Determine the (x, y) coordinate at the center of the cell enclosing the given text.  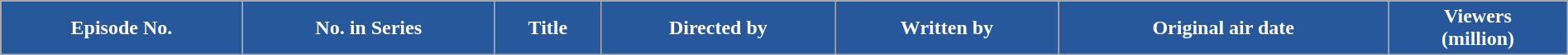
Directed by (718, 28)
Written by (946, 28)
Episode No. (122, 28)
Original air date (1224, 28)
Title (547, 28)
Viewers(million) (1479, 28)
No. in Series (369, 28)
